Locate the cell with the specified text and output its (X, Y) center coordinate. 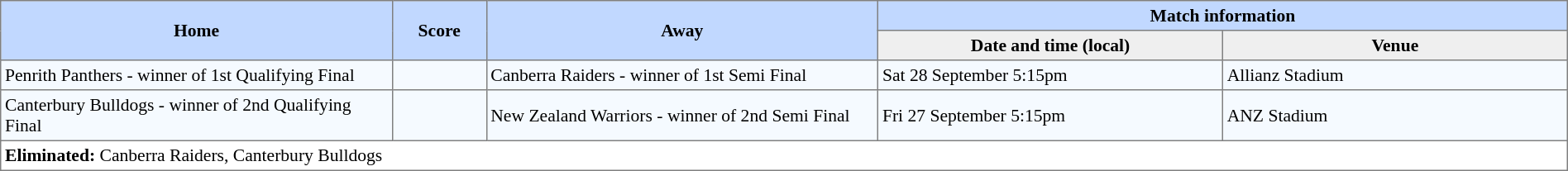
Fri 27 September 5:15pm (1050, 116)
Canberra Raiders - winner of 1st Semi Final (682, 75)
Allianz Stadium (1394, 75)
Penrith Panthers - winner of 1st Qualifying Final (197, 75)
Score (439, 31)
Date and time (local) (1050, 45)
Away (682, 31)
Match information (1223, 16)
Home (197, 31)
Sat 28 September 5:15pm (1050, 75)
Canterbury Bulldogs - winner of 2nd Qualifying Final (197, 116)
Venue (1394, 45)
ANZ Stadium (1394, 116)
New Zealand Warriors - winner of 2nd Semi Final (682, 116)
Eliminated: Canberra Raiders, Canterbury Bulldogs (784, 155)
